Find where the given text appears and provide that cell's center as [x, y] coordinate. 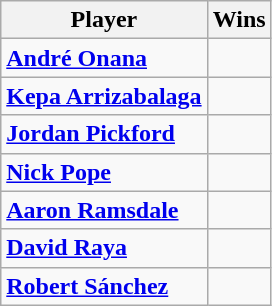
Wins [239, 20]
David Raya [104, 248]
André Onana [104, 58]
Nick Pope [104, 172]
Robert Sánchez [104, 286]
Player [104, 20]
Kepa Arrizabalaga [104, 96]
Aaron Ramsdale [104, 210]
Jordan Pickford [104, 134]
